Search for the cell housing the specified text and yield its [X, Y] center coordinate. 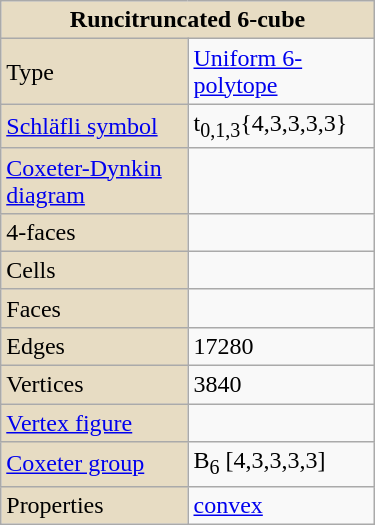
Vertices [94, 385]
17280 [281, 346]
4-faces [94, 232]
convex [281, 505]
Vertex figure [94, 423]
Coxeter group [94, 464]
Faces [94, 308]
Uniform 6-polytope [281, 72]
Runcitruncated 6-cube [188, 20]
Coxeter-Dynkin diagram [94, 180]
3840 [281, 385]
Properties [94, 505]
Edges [94, 346]
t0,1,3{4,3,3,3,3} [281, 126]
B6 [4,3,3,3,3] [281, 464]
Type [94, 72]
Schläfli symbol [94, 126]
Cells [94, 270]
